Return the (x, y) coordinate for the center point of the cell that contains the specified text.  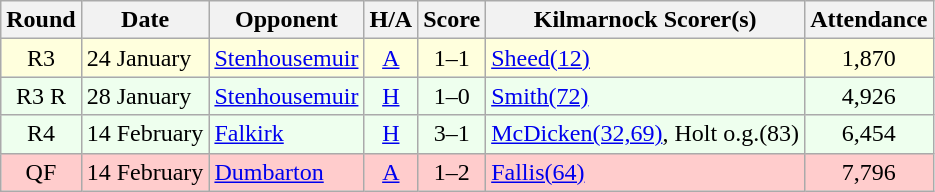
Opponent (286, 20)
1–1 (452, 58)
Score (452, 20)
1–0 (452, 96)
Sheed(12) (646, 58)
Attendance (869, 20)
7,796 (869, 172)
3–1 (452, 134)
Falkirk (286, 134)
Dumbarton (286, 172)
Date (145, 20)
Smith(72) (646, 96)
R3 (41, 58)
1–2 (452, 172)
6,454 (869, 134)
4,926 (869, 96)
Fallis(64) (646, 172)
QF (41, 172)
Round (41, 20)
1,870 (869, 58)
R3 R (41, 96)
H/A (391, 20)
McDicken(32,69), Holt o.g.(83) (646, 134)
Kilmarnock Scorer(s) (646, 20)
24 January (145, 58)
R4 (41, 134)
28 January (145, 96)
